From the cell containing the given text, extract its center point as (x, y) coordinate. 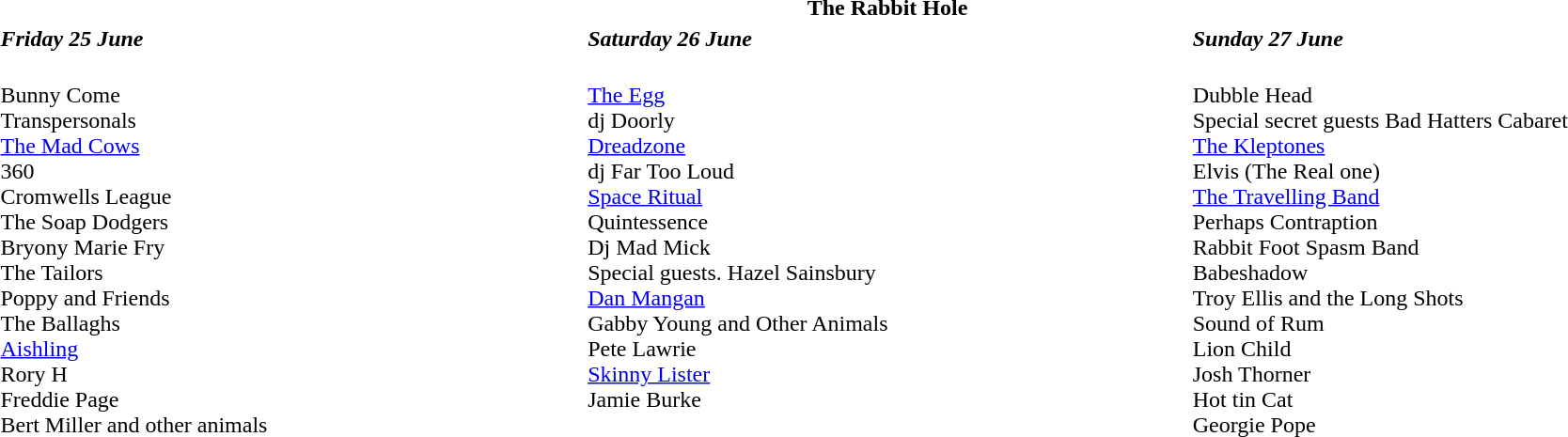
Saturday 26 June (887, 39)
